For the text-containing cell, return its midpoint in [X, Y] coordinate format. 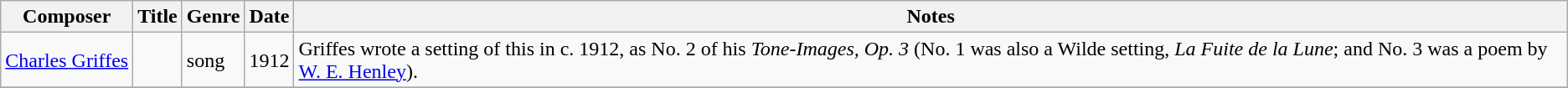
Notes [931, 17]
Charles Griffes [67, 60]
1912 [270, 60]
Date [270, 17]
Composer [67, 17]
song [213, 60]
Title [157, 17]
Genre [213, 17]
